Provide the [X, Y] coordinate of the cell's center where the given text is located.  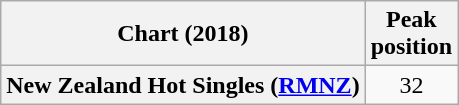
New Zealand Hot Singles (RMNZ) [183, 85]
Chart (2018) [183, 34]
32 [411, 85]
Peakposition [411, 34]
